Extract the (x, y) coordinate from the center of the cell holding the provided text.  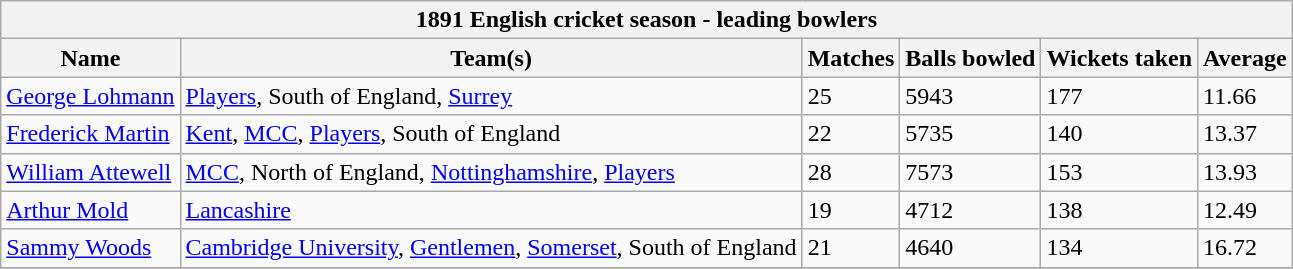
16.72 (1246, 248)
21 (851, 248)
12.49 (1246, 210)
Players, South of England, Surrey (491, 96)
13.93 (1246, 172)
Wickets taken (1120, 58)
Balls bowled (970, 58)
Matches (851, 58)
177 (1120, 96)
7573 (970, 172)
13.37 (1246, 134)
138 (1120, 210)
William Attewell (90, 172)
Sammy Woods (90, 248)
Frederick Martin (90, 134)
5943 (970, 96)
28 (851, 172)
1891 English cricket season - leading bowlers (646, 20)
George Lohmann (90, 96)
140 (1120, 134)
Kent, MCC, Players, South of England (491, 134)
Name (90, 58)
4640 (970, 248)
4712 (970, 210)
25 (851, 96)
Team(s) (491, 58)
Lancashire (491, 210)
134 (1120, 248)
19 (851, 210)
Cambridge University, Gentlemen, Somerset, South of England (491, 248)
5735 (970, 134)
11.66 (1246, 96)
153 (1120, 172)
Average (1246, 58)
22 (851, 134)
Arthur Mold (90, 210)
MCC, North of England, Nottinghamshire, Players (491, 172)
